Extract the (x, y) coordinate from the center of the cell holding the provided text.  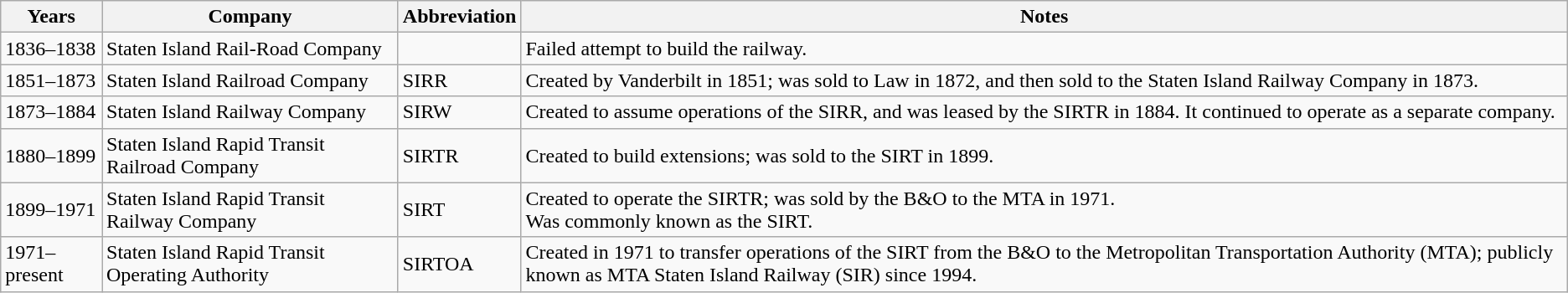
SIRTR (459, 156)
SIRR (459, 80)
1971–present (52, 265)
Staten Island Rapid Transit Railway Company (250, 209)
Created to build extensions; was sold to the SIRT in 1899. (1044, 156)
1880–1899 (52, 156)
Years (52, 17)
Staten Island Railway Company (250, 112)
Staten Island Rapid Transit Railroad Company (250, 156)
Company (250, 17)
Created by Vanderbilt in 1851; was sold to Law in 1872, and then sold to the Staten Island Railway Company in 1873. (1044, 80)
SIRT (459, 209)
Notes (1044, 17)
1851–1873 (52, 80)
Staten Island Railroad Company (250, 80)
Failed attempt to build the railway. (1044, 49)
1873–1884 (52, 112)
SIRW (459, 112)
1836–1838 (52, 49)
Created to assume operations of the SIRR, and was leased by the SIRTR in 1884. It continued to operate as a separate company. (1044, 112)
1899–1971 (52, 209)
Created to operate the SIRTR; was sold by the B&O to the MTA in 1971.Was commonly known as the SIRT. (1044, 209)
Staten Island Rapid Transit Operating Authority (250, 265)
Staten Island Rail-Road Company (250, 49)
Abbreviation (459, 17)
SIRTOA (459, 265)
